Output the (X, Y) coordinate of the center of the cell containing the given text.  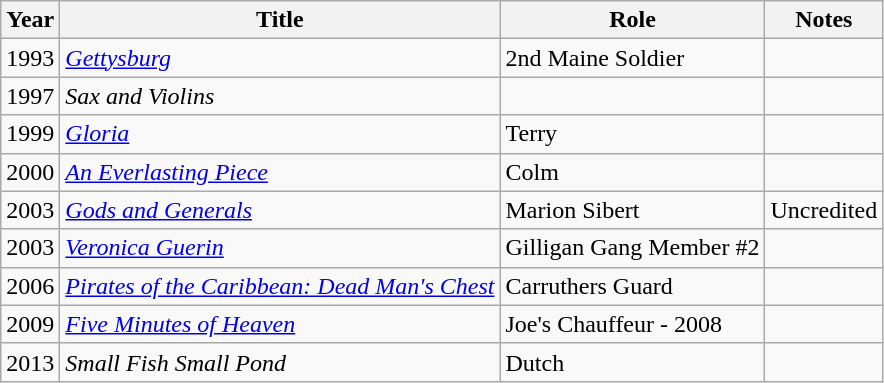
Small Fish Small Pond (280, 362)
Marion Sibert (632, 210)
Veronica Guerin (280, 248)
2013 (30, 362)
Gilligan Gang Member #2 (632, 248)
Colm (632, 172)
1997 (30, 96)
2000 (30, 172)
Gettysburg (280, 58)
Gods and Generals (280, 210)
Gloria (280, 134)
Sax and Violins (280, 96)
2006 (30, 286)
Joe's Chauffeur - 2008 (632, 324)
2nd Maine Soldier (632, 58)
An Everlasting Piece (280, 172)
Year (30, 20)
Carruthers Guard (632, 286)
Five Minutes of Heaven (280, 324)
Dutch (632, 362)
Title (280, 20)
2009 (30, 324)
Terry (632, 134)
Uncredited (824, 210)
Notes (824, 20)
Pirates of the Caribbean: Dead Man's Chest (280, 286)
1999 (30, 134)
Role (632, 20)
1993 (30, 58)
